From the cell containing the given text, extract its center point as (X, Y) coordinate. 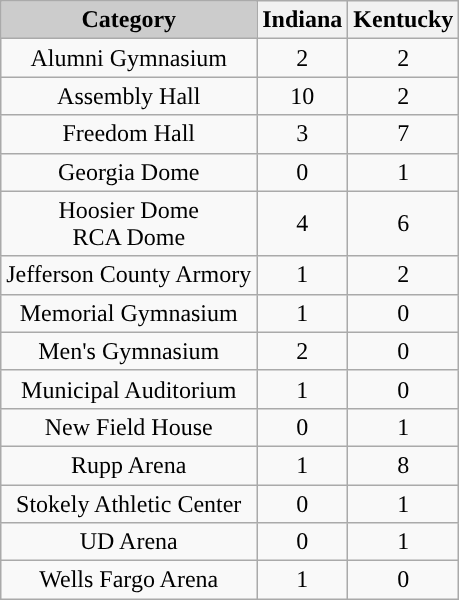
New Field House (129, 427)
UD Arena (129, 542)
10 (302, 96)
Freedom Hall (129, 134)
Wells Fargo Arena (129, 580)
6 (404, 224)
Municipal Auditorium (129, 389)
Indiana (302, 20)
Rupp Arena (129, 465)
Assembly Hall (129, 96)
Kentucky (404, 20)
Alumni Gymnasium (129, 58)
Hoosier DomeRCA Dome (129, 224)
Men's Gymnasium (129, 351)
Georgia Dome (129, 172)
4 (302, 224)
Jefferson County Armory (129, 275)
8 (404, 465)
Memorial Gymnasium (129, 313)
Stokely Athletic Center (129, 503)
3 (302, 134)
Category (129, 20)
7 (404, 134)
